Locate the cell with the specified text and output its [x, y] center coordinate. 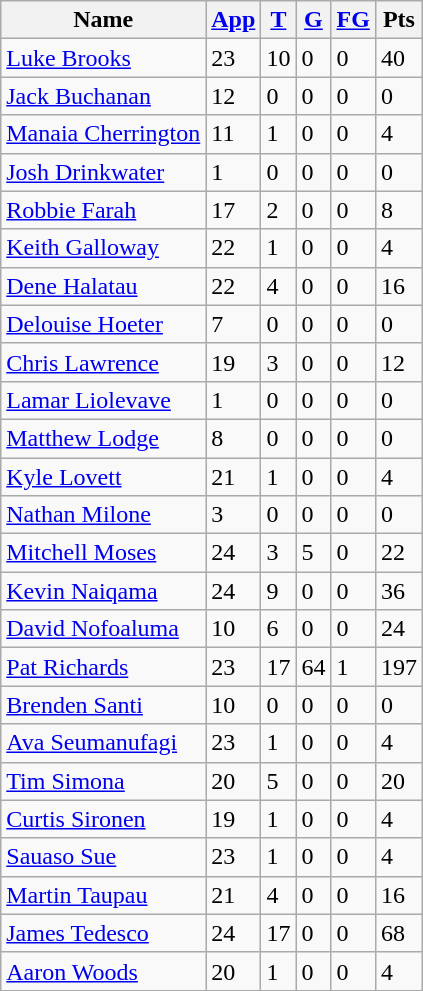
Mitchell Moses [104, 553]
App [234, 20]
Kyle Lovett [104, 477]
9 [278, 591]
Chris Lawrence [104, 362]
Aaron Woods [104, 971]
6 [278, 629]
11 [234, 134]
Brenden Santi [104, 705]
Luke Brooks [104, 58]
Josh Drinkwater [104, 172]
68 [398, 933]
Name [104, 20]
Sauaso Sue [104, 857]
64 [314, 667]
Dene Halatau [104, 286]
7 [234, 324]
36 [398, 591]
Curtis Sironen [104, 819]
2 [278, 210]
FG [353, 20]
Ava Seumanufagi [104, 743]
40 [398, 58]
197 [398, 667]
James Tedesco [104, 933]
Robbie Farah [104, 210]
Nathan Milone [104, 515]
Kevin Naiqama [104, 591]
Manaia Cherrington [104, 134]
Matthew Lodge [104, 438]
G [314, 20]
Delouise Hoeter [104, 324]
Pat Richards [104, 667]
Keith Galloway [104, 248]
Jack Buchanan [104, 96]
T [278, 20]
David Nofoaluma [104, 629]
Martin Taupau [104, 895]
Tim Simona [104, 781]
Lamar Liolevave [104, 400]
Pts [398, 20]
